Determine the [x, y] coordinate at the center of the cell enclosing the given text.  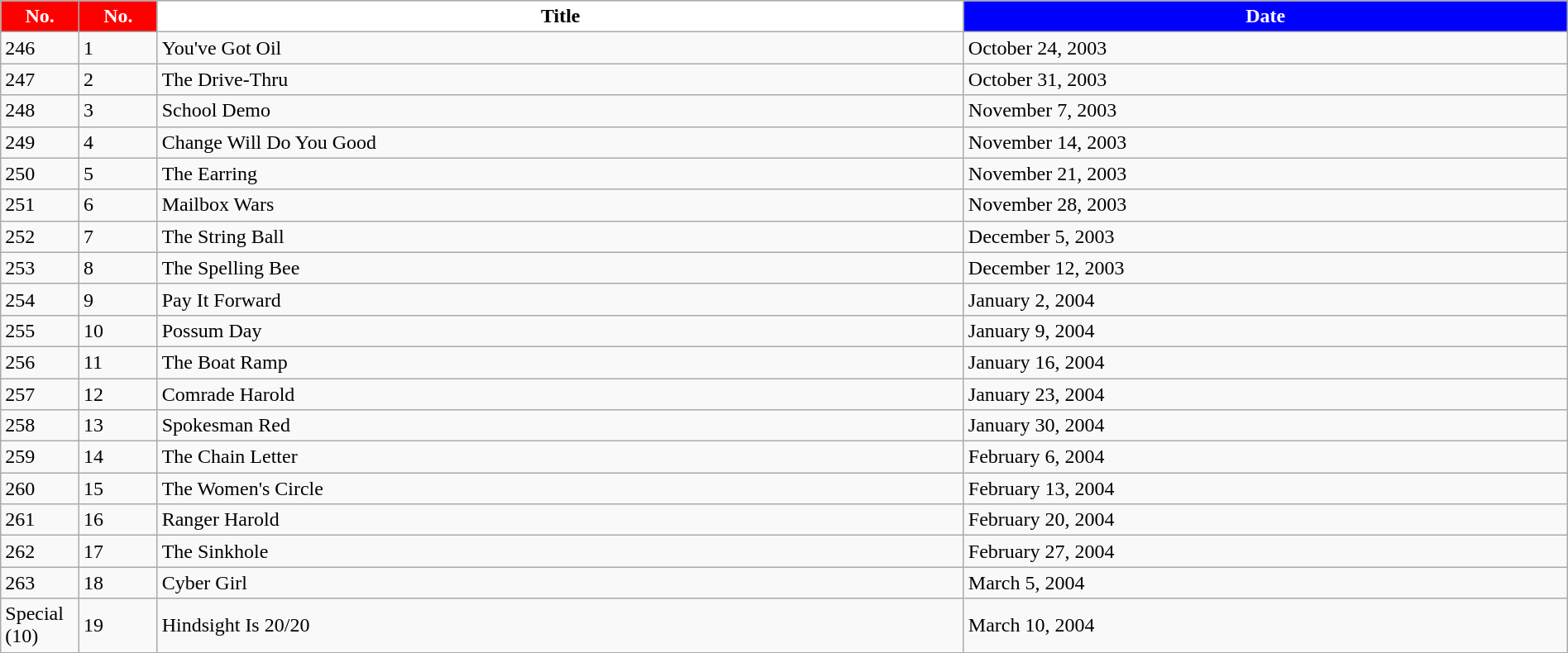
February 13, 2004 [1265, 489]
259 [40, 457]
260 [40, 489]
November 21, 2003 [1265, 174]
Special (10) [40, 625]
14 [117, 457]
Mailbox Wars [561, 205]
Comrade Harold [561, 394]
January 2, 2004 [1265, 299]
18 [117, 583]
The String Ball [561, 236]
255 [40, 331]
248 [40, 111]
251 [40, 205]
7 [117, 236]
October 24, 2003 [1265, 48]
January 23, 2004 [1265, 394]
Title [561, 17]
19 [117, 625]
256 [40, 362]
261 [40, 520]
9 [117, 299]
8 [117, 268]
Ranger Harold [561, 520]
252 [40, 236]
You've Got Oil [561, 48]
Date [1265, 17]
17 [117, 551]
Cyber Girl [561, 583]
March 5, 2004 [1265, 583]
13 [117, 426]
Change Will Do You Good [561, 142]
Spokesman Red [561, 426]
11 [117, 362]
January 9, 2004 [1265, 331]
10 [117, 331]
5 [117, 174]
246 [40, 48]
November 7, 2003 [1265, 111]
The Sinkhole [561, 551]
February 6, 2004 [1265, 457]
February 27, 2004 [1265, 551]
January 30, 2004 [1265, 426]
1 [117, 48]
Possum Day [561, 331]
250 [40, 174]
The Boat Ramp [561, 362]
249 [40, 142]
3 [117, 111]
March 10, 2004 [1265, 625]
December 5, 2003 [1265, 236]
January 16, 2004 [1265, 362]
263 [40, 583]
258 [40, 426]
The Earring [561, 174]
4 [117, 142]
December 12, 2003 [1265, 268]
Pay It Forward [561, 299]
12 [117, 394]
Hindsight Is 20/20 [561, 625]
The Drive-Thru [561, 79]
247 [40, 79]
The Spelling Bee [561, 268]
254 [40, 299]
262 [40, 551]
257 [40, 394]
November 14, 2003 [1265, 142]
The Chain Letter [561, 457]
15 [117, 489]
November 28, 2003 [1265, 205]
16 [117, 520]
October 31, 2003 [1265, 79]
February 20, 2004 [1265, 520]
The Women's Circle [561, 489]
2 [117, 79]
School Demo [561, 111]
253 [40, 268]
6 [117, 205]
